Pinpoint the cell where the given text exists, returning its (x, y) midpoint coordinate. 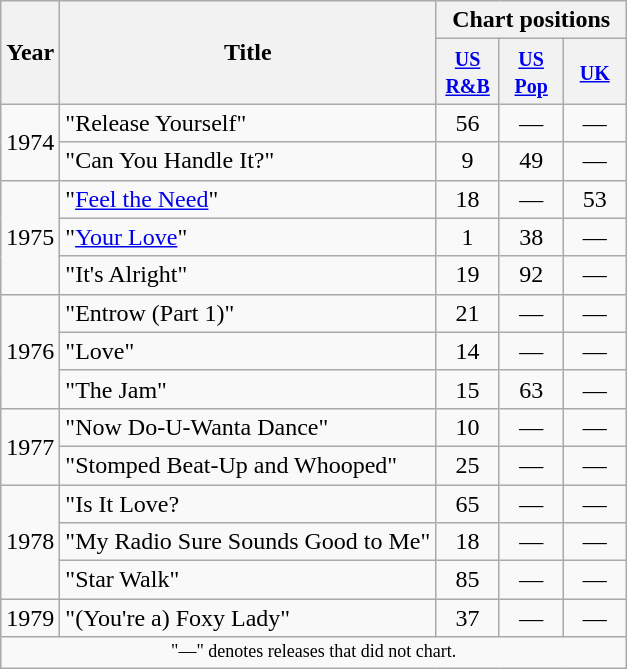
1975 (30, 237)
63 (531, 389)
Year (30, 52)
21 (468, 313)
56 (468, 123)
37 (468, 618)
"Star Walk" (248, 580)
"Entrow (Part 1)" (248, 313)
1977 (30, 446)
"It's Alright" (248, 275)
1978 (30, 541)
"My Radio Sure Sounds Good to Me" (248, 542)
"Now Do-U-Wanta Dance" (248, 427)
65 (468, 503)
"Love" (248, 351)
1979 (30, 618)
1976 (30, 351)
25 (468, 465)
"The Jam" (248, 389)
1 (468, 237)
UK (595, 72)
53 (595, 199)
"Is It Love? (248, 503)
US Pop (531, 72)
10 (468, 427)
19 (468, 275)
"Feel the Need" (248, 199)
1974 (30, 142)
92 (531, 275)
"Stomped Beat-Up and Whooped" (248, 465)
49 (531, 161)
"—" denotes releases that did not chart. (314, 652)
Chart positions (532, 20)
"(You're a) Foxy Lady" (248, 618)
9 (468, 161)
14 (468, 351)
Title (248, 52)
"Your Love" (248, 237)
"Can You Handle It?" (248, 161)
US R&B (468, 72)
38 (531, 237)
85 (468, 580)
"Release Yourself" (248, 123)
15 (468, 389)
